Extract the [x, y] coordinate from the center of the cell holding the provided text.  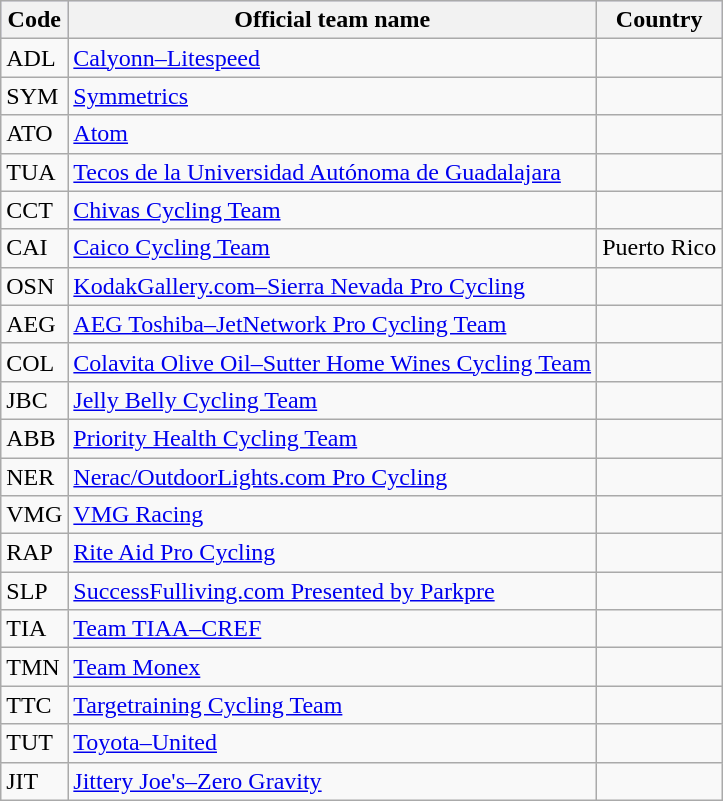
CCT [34, 210]
Rite Aid Pro Cycling [332, 553]
JIT [34, 781]
Priority Health Cycling Team [332, 438]
JBC [34, 400]
Jelly Belly Cycling Team [332, 400]
VMG Racing [332, 515]
ATO [34, 134]
Toyota–United [332, 743]
SLP [34, 591]
TMN [34, 667]
Chivas Cycling Team [332, 210]
Jittery Joe's–Zero Gravity [332, 781]
ADL [34, 58]
TTC [34, 705]
ABB [34, 438]
Country [660, 20]
AEG Toshiba–JetNetwork Pro Cycling Team [332, 324]
Tecos de la Universidad Autónoma de Guadalajara [332, 172]
SuccessFulliving.com Presented by Parkpre [332, 591]
Code [34, 20]
KodakGallery.com–Sierra Nevada Pro Cycling [332, 286]
NER [34, 477]
Nerac/OutdoorLights.com Pro Cycling [332, 477]
OSN [34, 286]
Caico Cycling Team [332, 248]
Official team name [332, 20]
RAP [34, 553]
CAI [34, 248]
TIA [34, 629]
Calyonn–Litespeed [332, 58]
Colavita Olive Oil–Sutter Home Wines Cycling Team [332, 362]
COL [34, 362]
TUA [34, 172]
TUT [34, 743]
VMG [34, 515]
AEG [34, 324]
Team TIAA–CREF [332, 629]
Team Monex [332, 667]
Puerto Rico [660, 248]
Targetraining Cycling Team [332, 705]
Symmetrics [332, 96]
Atom [332, 134]
SYM [34, 96]
